Provide the (x, y) coordinate of the cell's center where the given text is located.  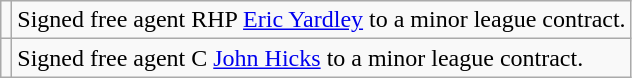
Signed free agent C John Hicks to a minor league contract. (322, 58)
Signed free agent RHP Eric Yardley to a minor league contract. (322, 20)
